Return [X, Y] of the center of cell containing provided text 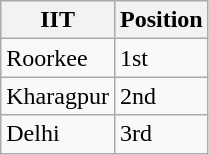
Position [161, 20]
IIT [58, 20]
3rd [161, 134]
Roorkee [58, 58]
Delhi [58, 134]
1st [161, 58]
2nd [161, 96]
Kharagpur [58, 96]
